From the cell containing the given text, extract its center point as (X, Y) coordinate. 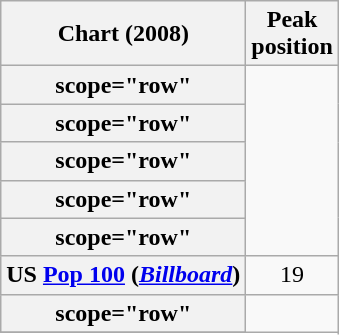
Peakposition (292, 34)
19 (292, 275)
US Pop 100 (Billboard) (124, 275)
Chart (2008) (124, 34)
